Find where the given text appears and provide that cell's center as [X, Y] coordinate. 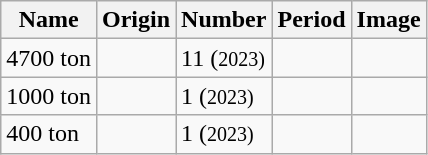
4700 ton [49, 58]
Name [49, 20]
1000 ton [49, 96]
Origin [136, 20]
Period [312, 20]
11 (2023) [224, 58]
Number [224, 20]
400 ton [49, 134]
Image [388, 20]
